Find where the given text appears and provide that cell's center as [x, y] coordinate. 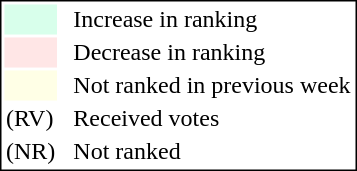
(NR) [30, 151]
(RV) [30, 119]
Not ranked in previous week [212, 85]
Increase in ranking [212, 19]
Decrease in ranking [212, 53]
Not ranked [212, 151]
Received votes [212, 119]
